Determine the [X, Y] coordinate at the center of the cell enclosing the given text.  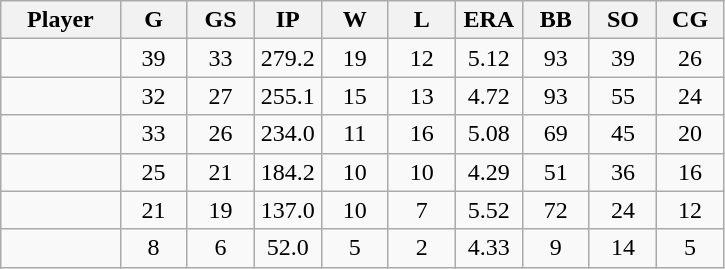
20 [690, 134]
45 [622, 134]
G [154, 20]
279.2 [288, 58]
ERA [488, 20]
27 [220, 96]
36 [622, 172]
9 [556, 248]
25 [154, 172]
55 [622, 96]
137.0 [288, 210]
5.12 [488, 58]
GS [220, 20]
69 [556, 134]
14 [622, 248]
Player [60, 20]
SO [622, 20]
32 [154, 96]
7 [422, 210]
W [354, 20]
CG [690, 20]
4.33 [488, 248]
11 [354, 134]
52.0 [288, 248]
234.0 [288, 134]
4.72 [488, 96]
6 [220, 248]
BB [556, 20]
8 [154, 248]
255.1 [288, 96]
5.08 [488, 134]
184.2 [288, 172]
4.29 [488, 172]
2 [422, 248]
5.52 [488, 210]
15 [354, 96]
13 [422, 96]
L [422, 20]
IP [288, 20]
72 [556, 210]
51 [556, 172]
